Detect which cell encompasses the target text, then output its [x, y] center coordinate. 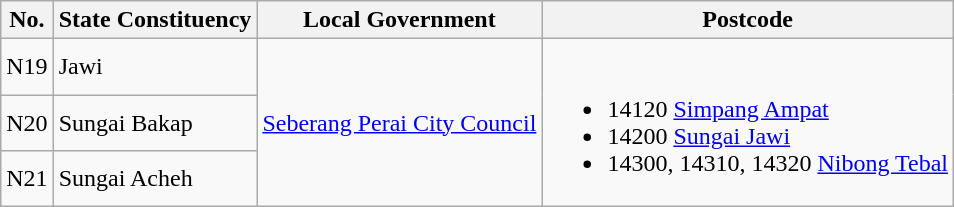
N19 [27, 67]
No. [27, 20]
State Constituency [155, 20]
14120 Simpang Ampat14200 Sungai Jawi14300, 14310, 14320 Nibong Tebal [748, 122]
N20 [27, 122]
Seberang Perai City Council [400, 122]
Sungai Bakap [155, 122]
Local Government [400, 20]
Jawi [155, 67]
N21 [27, 178]
Sungai Acheh [155, 178]
Postcode [748, 20]
